Search for the cell housing the specified text and yield its [X, Y] center coordinate. 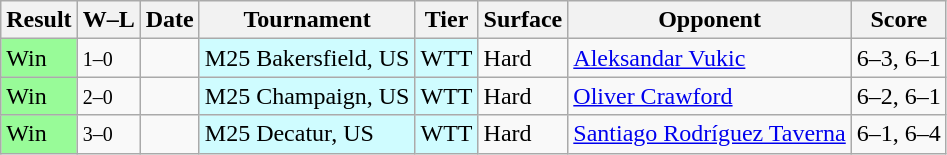
W–L [108, 20]
Opponent [710, 20]
6–2, 6–1 [898, 96]
Aleksandar Vukic [710, 58]
Tournament [307, 20]
6–3, 6–1 [898, 58]
Surface [523, 20]
Result [39, 20]
Date [170, 20]
Tier [446, 20]
6–1, 6–4 [898, 134]
M25 Decatur, US [307, 134]
3–0 [108, 134]
Oliver Crawford [710, 96]
Score [898, 20]
Santiago Rodríguez Taverna [710, 134]
2–0 [108, 96]
M25 Bakersfield, US [307, 58]
1–0 [108, 58]
M25 Champaign, US [307, 96]
